Detect which cell encompasses the target text, then output its [x, y] center coordinate. 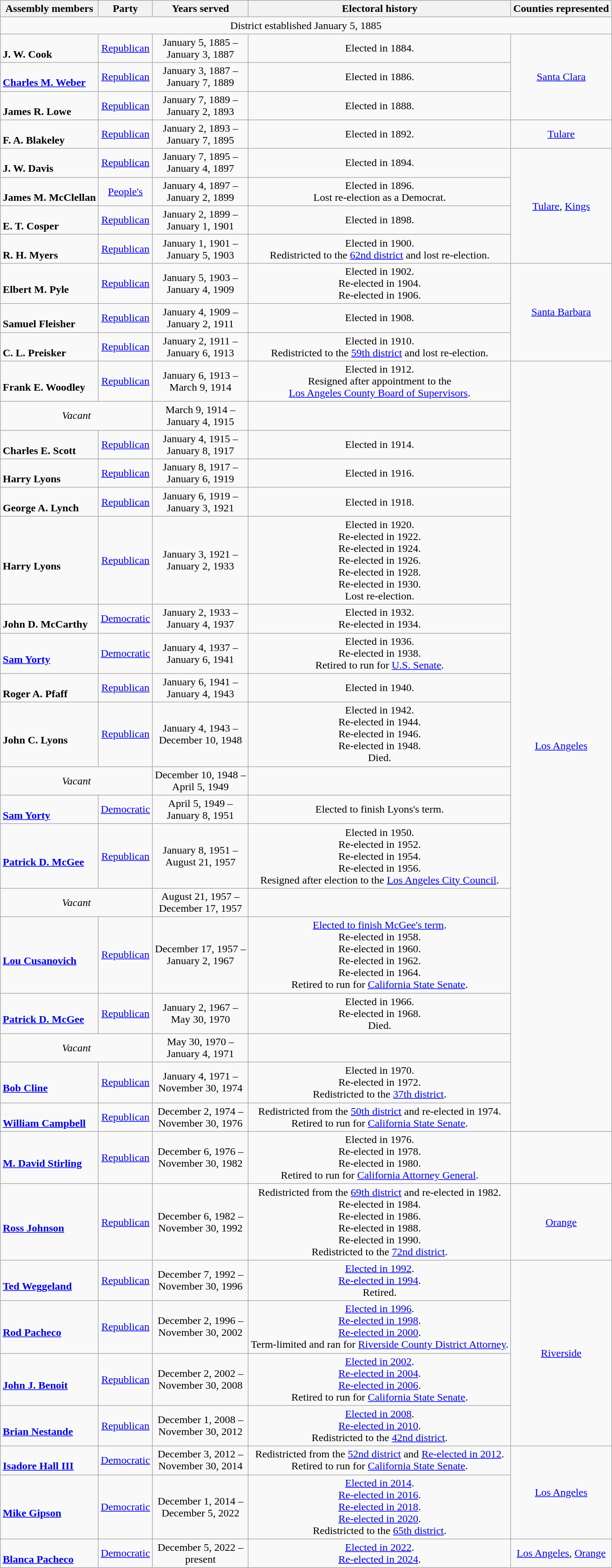
Ross Johnson [49, 1222]
January 2, 1911 – January 6, 1913 [200, 346]
Brian Nestande [49, 1426]
Frank E. Woodley [49, 381]
December 5, 2022 – present [200, 1553]
Charles M. Weber [49, 77]
January 8, 1951 – August 21, 1957 [200, 856]
Elected in 1914. [380, 445]
January 4, 1897 – January 2, 1899 [200, 191]
Elected in 1908. [380, 318]
January 6, 1913 – March 9, 1914 [200, 381]
December 3, 2012 – November 30, 2014 [200, 1461]
January 4, 1909 – January 2, 1911 [200, 318]
Isadore Hall III [49, 1461]
Assembly members [49, 9]
Roger A. Pfaff [49, 688]
Elected in 1912. Resigned after appointment to the Los Angeles County Board of Supervisors. [380, 381]
January 4, 1971 – November 30, 1974 [200, 1083]
C. L. Preisker [49, 346]
August 21, 1957 – December 17, 1957 [200, 902]
April 5, 1949 – January 8, 1951 [200, 810]
Elected in 2014. Re-elected in 2016. Re-elected in 2018. Re-elected in 2020. Redistricted to the 65th district. [380, 1507]
January 6, 1919 – January 3, 1921 [200, 502]
December 10, 1948 – April 5, 1949 [200, 780]
Blanca Pacheco [49, 1553]
Elbert M. Pyle [49, 283]
December 1, 2008 – November 30, 2012 [200, 1426]
December 7, 1992 – November 30, 1996 [200, 1280]
Elected in 2022. Re-elected in 2024. [380, 1553]
Elected in 1996. Re-elected in 1998. Re-elected in 2000. Term-limited and ran for Riverside County District Attorney. [380, 1327]
January 7, 1889 – January 2, 1893 [200, 106]
E. T. Cosper [49, 220]
Elected to finish Lyons's term. [380, 810]
Elected in 1884. [380, 48]
Rod Pacheco [49, 1327]
M. David Stirling [49, 1158]
January 2, 1899 – January 1, 1901 [200, 220]
Elected in 1910. Redistricted to the 59th district and lost re-election. [380, 346]
Elected in 1902. Re-elected in 1904. Re-elected in 1906. [380, 283]
Elected in 1918. [380, 502]
Elected in 1886. [380, 77]
Riverside [561, 1353]
March 9, 1914 – January 4, 1915 [200, 416]
Counties represented [561, 9]
January 5, 1885 – January 3, 1887 [200, 48]
Elected in 1992. Re-elected in 1994. Retired. [380, 1280]
William Campbell [49, 1117]
January 4, 1937 – January 6, 1941 [200, 653]
Party [125, 9]
Elected in 1940. [380, 688]
J. W. Davis [49, 163]
January 3, 1921 – January 2, 1933 [200, 560]
January 4, 1915 – January 8, 1917 [200, 445]
January 3, 1887 – January 7, 1889 [200, 77]
J. W. Cook [49, 48]
Elected in 1950. Re-elected in 1952. Re-elected in 1954. Re-elected in 1956. Resigned after election to the Los Angeles City Council. [380, 856]
Electoral history [380, 9]
Elected in 2008. Re-elected in 2010. Redistricted to the 42nd district. [380, 1426]
Lou Cusanovich [49, 955]
Elected in 1976. Re-elected in 1978. Re-elected in 1980. Retired to run for California Attorney General. [380, 1158]
Elected in 1920. Re-elected in 1922. Re-elected in 1924. Re-elected in 1926. Re-elected in 1928. Re-elected in 1930. Lost re-election. [380, 560]
January 1, 1901 – January 5, 1903 [200, 248]
Elected in 1894. [380, 163]
Samuel Fleisher [49, 318]
John C. Lyons [49, 734]
January 8, 1917 – January 6, 1919 [200, 473]
Santa Clara [561, 77]
Tulare, Kings [561, 206]
December 2, 2002 – November 30, 2008 [200, 1379]
Ted Weggeland [49, 1280]
Orange [561, 1222]
Elected in 1966. Re-elected in 1968. Died. [380, 1013]
Elected in 1888. [380, 106]
Elected in 2002. Re-elected in 2004. Re-elected in 2006. Retired to run for California State Senate. [380, 1379]
District established January 5, 1885 [306, 26]
People's [125, 191]
January 2, 1893 – January 7, 1895 [200, 134]
Bob Cline [49, 1083]
Elected in 1932. Re-elected in 1934. [380, 618]
December 17, 1957 – January 2, 1967 [200, 955]
F. A. Blakeley [49, 134]
January 5, 1903 – January 4, 1909 [200, 283]
John D. McCarthy [49, 618]
December 6, 1976 – November 30, 1982 [200, 1158]
Elected in 1916. [380, 473]
Elected in 1970. Re-elected in 1972. Redistricted to the 37th district. [380, 1083]
January 4, 1943 – December 10, 1948 [200, 734]
May 30, 1970 – January 4, 1971 [200, 1048]
Elected in 1898. [380, 220]
January 2, 1933 – January 4, 1937 [200, 618]
Years served [200, 9]
Elected in 1936. Re-elected in 1938. Retired to run for U.S. Senate. [380, 653]
December 6, 1982 – November 30, 1992 [200, 1222]
Tulare [561, 134]
James M. McClellan [49, 191]
Elected in 1900. Redistricted to the 62nd district and lost re-election. [380, 248]
Santa Barbara [561, 312]
Redistricted from the 50th district and re-elected in 1974. Retired to run for California State Senate. [380, 1117]
James R. Lowe [49, 106]
Elected in 1896. Lost re-election as a Democrat. [380, 191]
January 6, 1941 – January 4, 1943 [200, 688]
December 2, 1996 – November 30, 2002 [200, 1327]
January 2, 1967 – May 30, 1970 [200, 1013]
December 2, 1974 – November 30, 1976 [200, 1117]
Elected in 1942. Re-elected in 1944. Re-elected in 1946. Re-elected in 1948. Died. [380, 734]
R. H. Myers [49, 248]
Charles E. Scott [49, 445]
Los Angeles, Orange [561, 1553]
Mike Gipson [49, 1507]
John J. Benoit [49, 1379]
Redistricted from the 52nd district and Re-elected in 2012. Retired to run for California State Senate. [380, 1461]
George A. Lynch [49, 502]
January 7, 1895 – January 4, 1897 [200, 163]
Elected in 1892. [380, 134]
December 1, 2014 – December 5, 2022 [200, 1507]
